Return the (X, Y) coordinate for the center point of the cell that contains the specified text.  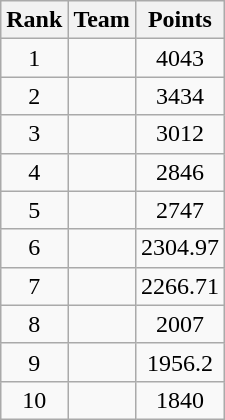
7 (34, 286)
6 (34, 248)
2846 (180, 172)
9 (34, 362)
Points (180, 20)
4043 (180, 58)
1956.2 (180, 362)
10 (34, 400)
2 (34, 96)
2007 (180, 324)
1840 (180, 400)
2747 (180, 210)
3012 (180, 134)
2304.97 (180, 248)
Rank (34, 20)
8 (34, 324)
4 (34, 172)
1 (34, 58)
5 (34, 210)
Team (102, 20)
3434 (180, 96)
2266.71 (180, 286)
3 (34, 134)
